Capture the cell that displays the provided text and extract its [x, y] central coordinate. 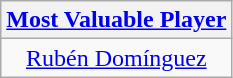
Rubén Domínguez [116, 58]
Most Valuable Player [116, 20]
